Return [x, y] of the center of cell containing provided text 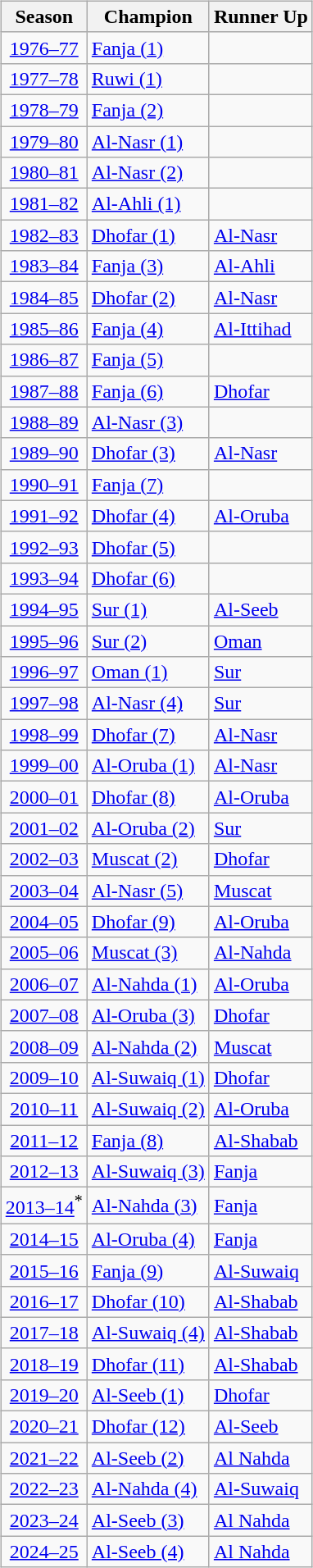
2020–21 [44, 1427]
Al-Ahli (1) [147, 204]
Runner Up [261, 16]
1992–93 [44, 547]
Dhofar (4) [147, 516]
1977–78 [44, 79]
Fanja (5) [147, 360]
Dhofar (11) [147, 1364]
Al-Nasr (5) [147, 891]
1994–95 [44, 609]
Al-Nahda (2) [147, 1046]
Dhofar (12) [147, 1427]
Al-Seeb (4) [147, 1552]
Dhofar (7) [147, 735]
2006–07 [44, 984]
Fanja (1) [147, 48]
2003–04 [44, 891]
Al-Ahli [261, 267]
Oman [261, 640]
Al-Nasr (2) [147, 173]
2021–22 [44, 1458]
2018–19 [44, 1364]
2007–08 [44, 1015]
Sur (1) [147, 609]
Al-Ittihad [261, 329]
2013–14* [44, 1206]
1997–98 [44, 704]
Al-Suwaiq (2) [147, 1109]
1993–94 [44, 578]
Al-Nahda (4) [147, 1489]
Al-Suwaiq (1) [147, 1078]
2005–06 [44, 953]
2017–18 [44, 1333]
Dhofar (5) [147, 547]
1999–00 [44, 766]
Dhofar (3) [147, 454]
1988–89 [44, 422]
1987–88 [44, 391]
Al-Nasr (1) [147, 142]
1995–96 [44, 640]
Al-Seeb (2) [147, 1458]
1976–77 [44, 48]
Champion [147, 16]
1985–86 [44, 329]
Fanja (8) [147, 1141]
Sur (2) [147, 640]
Fanja (4) [147, 329]
Fanja (9) [147, 1270]
Dhofar (6) [147, 578]
Al-Suwaiq (3) [147, 1172]
Fanja (2) [147, 110]
Dhofar (1) [147, 235]
2009–10 [44, 1078]
1986–87 [44, 360]
2012–13 [44, 1172]
1980–81 [44, 173]
1979–80 [44, 142]
Al-Suwaiq (4) [147, 1333]
Muscat (2) [147, 859]
1984–85 [44, 298]
2024–25 [44, 1552]
1983–84 [44, 267]
2023–24 [44, 1520]
Muscat (3) [147, 953]
1990–91 [44, 485]
Season [44, 16]
2016–17 [44, 1301]
2014–15 [44, 1239]
Al-Nasr (4) [147, 704]
Al-Nahda (3) [147, 1206]
Al-Oruba (1) [147, 766]
Al-Nasr (3) [147, 422]
1981–82 [44, 204]
2022–23 [44, 1489]
1989–90 [44, 454]
Dhofar (8) [147, 797]
Fanja (7) [147, 485]
1996–97 [44, 672]
2001–02 [44, 828]
1998–99 [44, 735]
2019–20 [44, 1395]
Dhofar (9) [147, 922]
Oman (1) [147, 672]
2002–03 [44, 859]
Al-Oruba (2) [147, 828]
Fanja (6) [147, 391]
2004–05 [44, 922]
Ruwi (1) [147, 79]
2015–16 [44, 1270]
1991–92 [44, 516]
Al-Seeb (3) [147, 1520]
Al-Seeb (1) [147, 1395]
2010–11 [44, 1109]
2008–09 [44, 1046]
Al-Oruba (3) [147, 1015]
1982–83 [44, 235]
2000–01 [44, 797]
Dhofar (10) [147, 1301]
Al-Nahda (1) [147, 984]
Al-Oruba (4) [147, 1239]
2011–12 [44, 1141]
Al-Nahda [261, 953]
1978–79 [44, 110]
Fanja (3) [147, 267]
Dhofar (2) [147, 298]
